For the text-containing cell, return its midpoint in (X, Y) coordinate format. 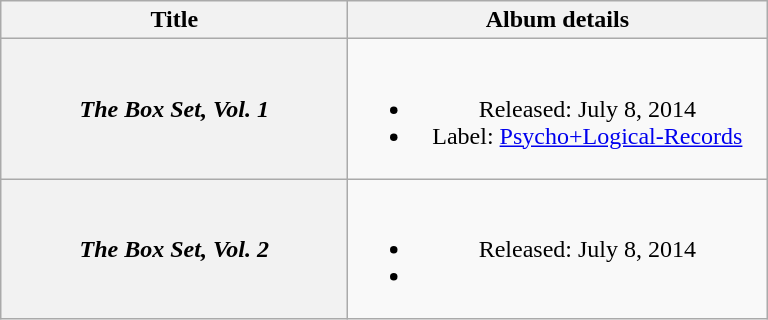
The Box Set, Vol. 1 (174, 109)
Title (174, 20)
The Box Set, Vol. 2 (174, 249)
Released: July 8, 2014 (558, 249)
Released: July 8, 2014Label: Psycho+Logical-Records (558, 109)
Album details (558, 20)
